Scan for the cell matching the given text and deliver its (X, Y) coordinate at center. 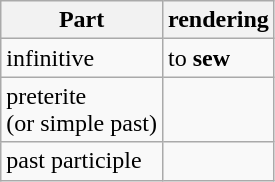
past participle (82, 161)
preterite (or simple past) (82, 110)
infinitive (82, 58)
Part (82, 20)
rendering (218, 20)
to sew (218, 58)
